Output the [X, Y] coordinate of the center of the cell containing the given text.  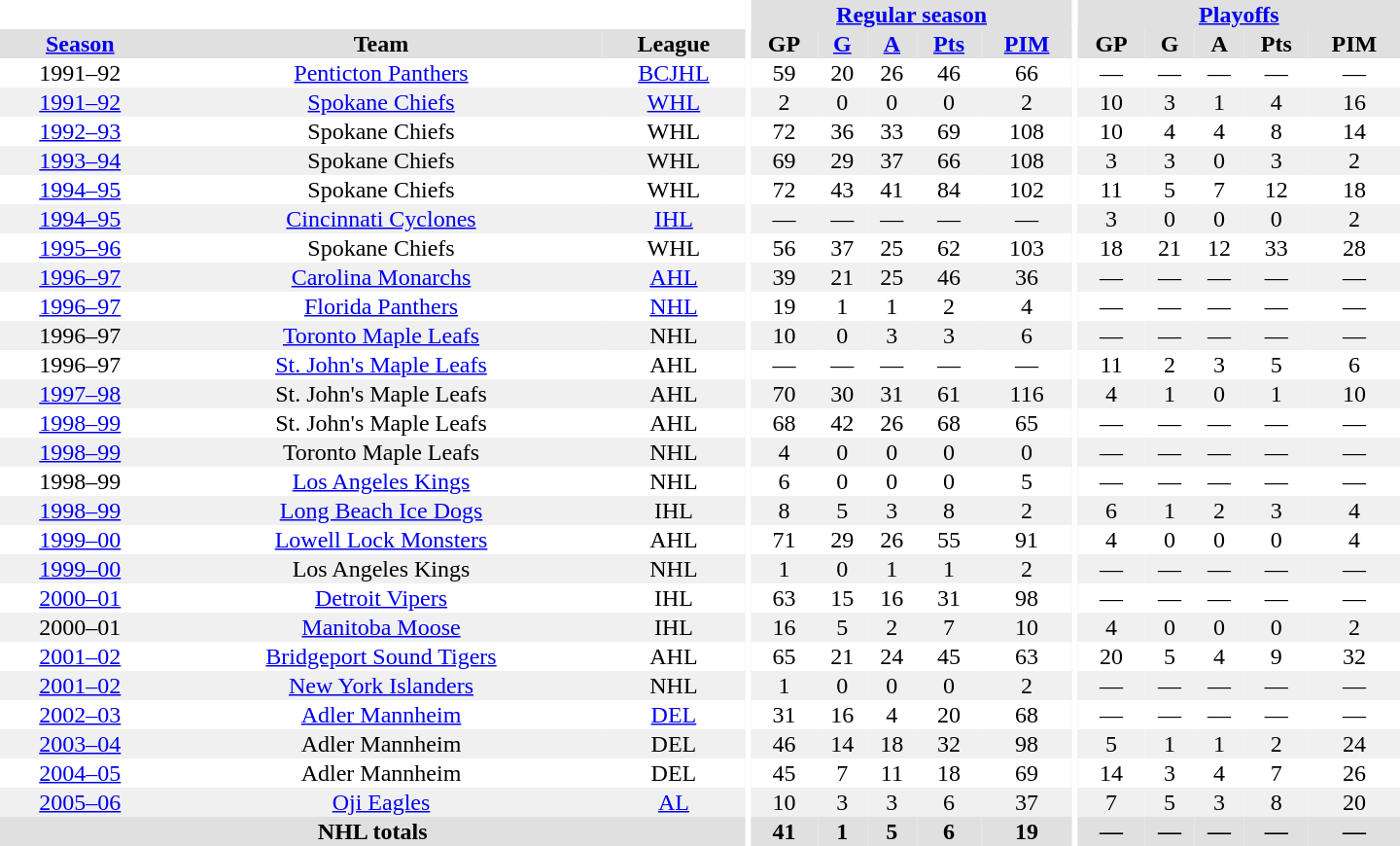
84 [949, 190]
Florida Panthers [381, 306]
1993–94 [80, 160]
Oji Eagles [381, 802]
9 [1277, 656]
BCJHL [673, 73]
39 [784, 277]
1995–96 [80, 248]
Penticton Panthers [381, 73]
28 [1354, 248]
Lowell Lock Monsters [381, 540]
62 [949, 248]
42 [842, 423]
70 [784, 394]
League [673, 44]
AL [673, 802]
1992–93 [80, 131]
Manitoba Moose [381, 627]
2005–06 [80, 802]
Team [381, 44]
NHL totals [372, 831]
91 [1027, 540]
2004–05 [80, 773]
43 [842, 190]
2002–03 [80, 715]
Detroit Vipers [381, 598]
Season [80, 44]
New York Islanders [381, 686]
56 [784, 248]
Carolina Monarchs [381, 277]
Regular season [912, 15]
Cincinnati Cyclones [381, 219]
2003–04 [80, 744]
30 [842, 394]
1997–98 [80, 394]
102 [1027, 190]
15 [842, 598]
116 [1027, 394]
59 [784, 73]
61 [949, 394]
55 [949, 540]
71 [784, 540]
Playoffs [1239, 15]
103 [1027, 248]
Long Beach Ice Dogs [381, 511]
Bridgeport Sound Tigers [381, 656]
